Find where the given text appears and provide that cell's center as [X, Y] coordinate. 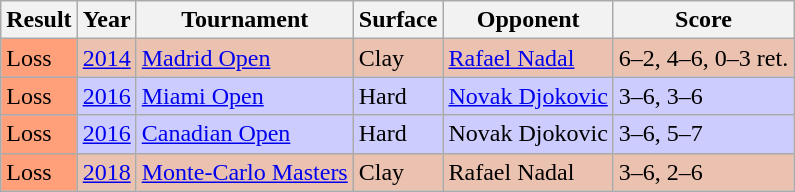
2018 [106, 172]
Result [39, 20]
Tournament [244, 20]
Score [703, 20]
3–6, 2–6 [703, 172]
3–6, 5–7 [703, 134]
Year [106, 20]
Miami Open [244, 96]
3–6, 3–6 [703, 96]
6–2, 4–6, 0–3 ret. [703, 58]
2014 [106, 58]
Canadian Open [244, 134]
Surface [398, 20]
Madrid Open [244, 58]
Monte-Carlo Masters [244, 172]
Opponent [528, 20]
